Extract the (x, y) coordinate from the center of the cell holding the provided text.  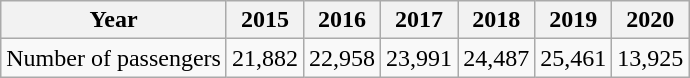
Number of passengers (114, 58)
2015 (264, 20)
2016 (342, 20)
2019 (574, 20)
Year (114, 20)
23,991 (420, 58)
2020 (650, 20)
2018 (496, 20)
21,882 (264, 58)
2017 (420, 20)
22,958 (342, 58)
13,925 (650, 58)
24,487 (496, 58)
25,461 (574, 58)
